Determine the [X, Y] coordinate at the center of the cell enclosing the given text.  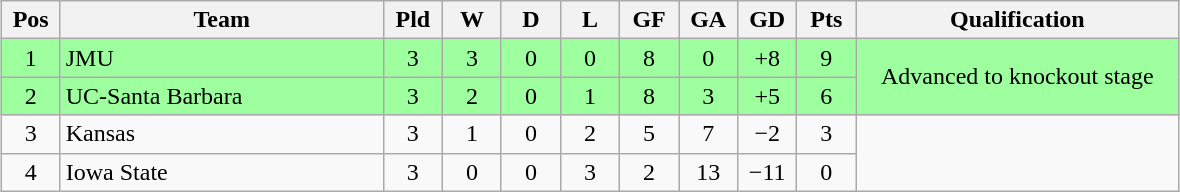
GD [768, 20]
−2 [768, 134]
W [472, 20]
Pld [412, 20]
5 [650, 134]
Advanced to knockout stage [1018, 77]
L [590, 20]
9 [826, 58]
Pts [826, 20]
D [530, 20]
GF [650, 20]
Qualification [1018, 20]
13 [708, 172]
−11 [768, 172]
Team [222, 20]
7 [708, 134]
GA [708, 20]
JMU [222, 58]
+8 [768, 58]
+5 [768, 96]
Iowa State [222, 172]
Kansas [222, 134]
UC-Santa Barbara [222, 96]
4 [30, 172]
6 [826, 96]
Pos [30, 20]
